Extract the [X, Y] coordinate from the center of the cell holding the provided text.  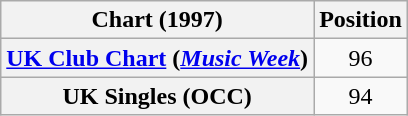
94 [361, 96]
Position [361, 20]
Chart (1997) [158, 20]
96 [361, 58]
UK Singles (OCC) [158, 96]
UK Club Chart (Music Week) [158, 58]
